Extract the (X, Y) coordinate from the center of the cell holding the provided text.  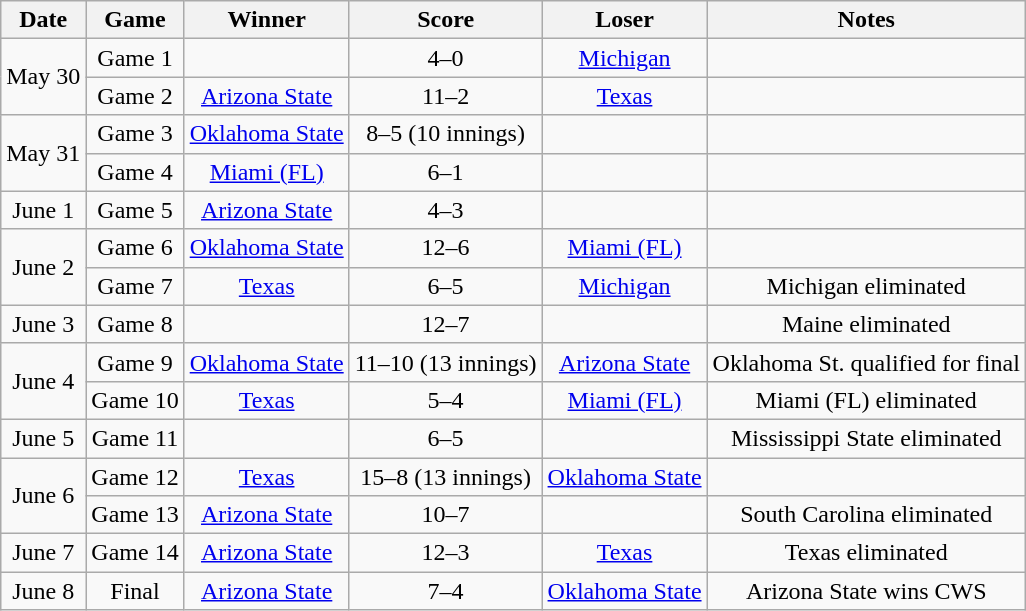
Game 12 (135, 477)
Loser (624, 20)
5–4 (446, 400)
Final (135, 591)
June 8 (44, 591)
6–1 (446, 172)
Notes (866, 20)
8–5 (10 innings) (446, 134)
Score (446, 20)
Game 13 (135, 515)
12–7 (446, 324)
11–10 (13 innings) (446, 362)
4–3 (446, 210)
June 2 (44, 267)
Oklahoma St. qualified for final (866, 362)
Game 6 (135, 248)
Arizona State wins CWS (866, 591)
June 7 (44, 553)
June 3 (44, 324)
Game 5 (135, 210)
Game 7 (135, 286)
Miami (FL) eliminated (866, 400)
Date (44, 20)
June 1 (44, 210)
12–3 (446, 553)
12–6 (446, 248)
Game 11 (135, 438)
Michigan eliminated (866, 286)
Game 10 (135, 400)
May 30 (44, 77)
Maine eliminated (866, 324)
June 6 (44, 496)
June 4 (44, 381)
Mississippi State eliminated (866, 438)
Game 2 (135, 96)
Game 1 (135, 58)
Game 14 (135, 553)
May 31 (44, 153)
Game 3 (135, 134)
Texas eliminated (866, 553)
7–4 (446, 591)
11–2 (446, 96)
June 5 (44, 438)
4–0 (446, 58)
Winner (266, 20)
Game 9 (135, 362)
Game 8 (135, 324)
Game (135, 20)
15–8 (13 innings) (446, 477)
10–7 (446, 515)
South Carolina eliminated (866, 515)
Game 4 (135, 172)
